Determine the [X, Y] coordinate at the center of the cell enclosing the given text.  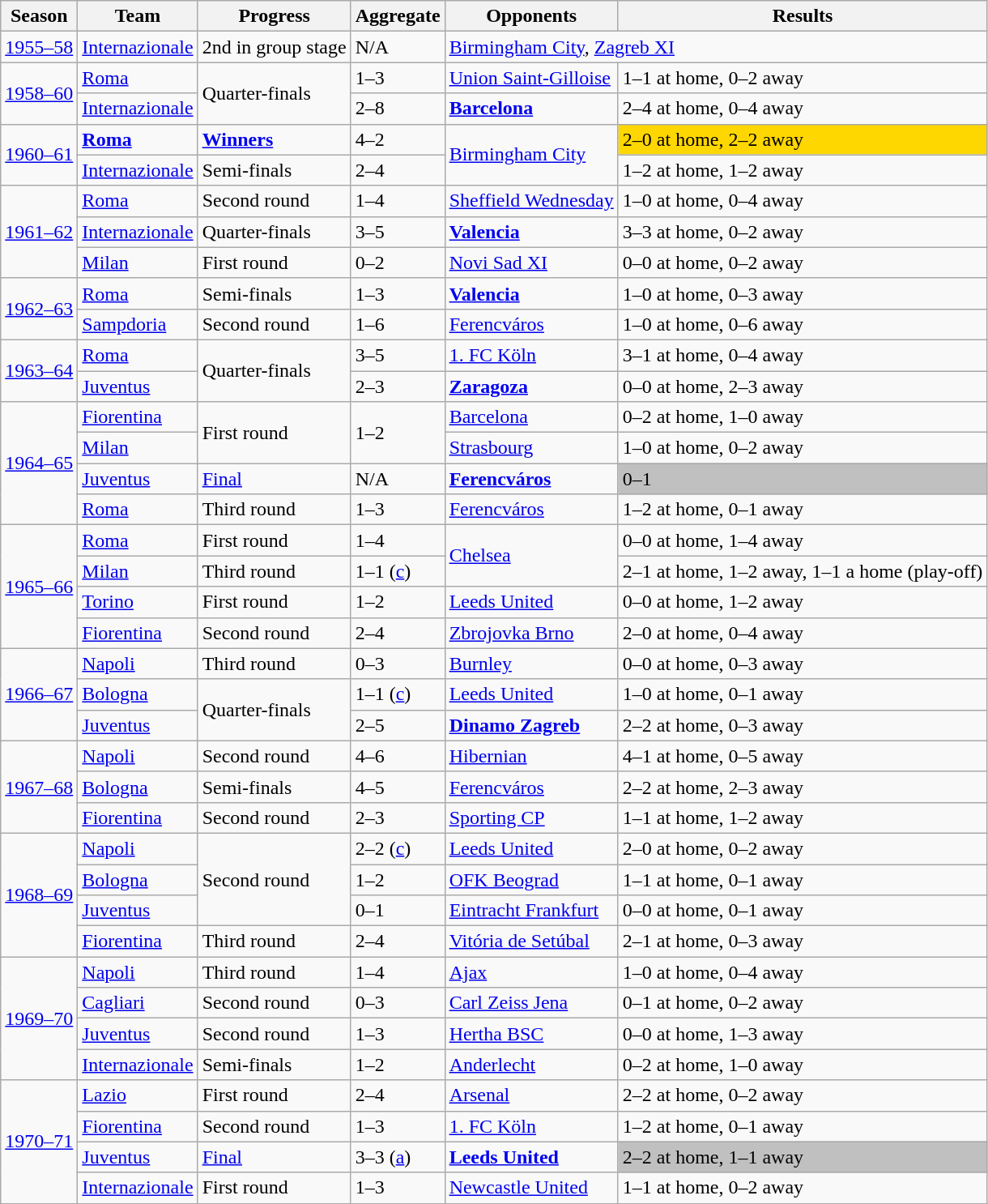
0–0 at home, 1–2 away [803, 602]
1961–62 [39, 232]
1955–58 [39, 47]
Newcastle United [531, 1188]
1–0 at home, 0–2 away [803, 448]
Chelsea [531, 556]
Birmingham City, Zagreb XI [716, 47]
Sporting CP [531, 818]
Burnley [531, 664]
OFK Beograd [531, 879]
0–2 [398, 263]
Ajax [531, 972]
Carl Zeiss Jena [531, 1003]
1964–65 [39, 463]
1–0 at home, 0–3 away [803, 293]
Birmingham City [531, 155]
Vitória de Setúbal [531, 941]
Sheffield Wednesday [531, 201]
Winners [274, 139]
Team [138, 16]
4–6 [398, 756]
Season [39, 16]
2–5 [398, 725]
0–0 at home, 2–3 away [803, 386]
Hibernian [531, 756]
Anderlecht [531, 1065]
2–2 (c) [398, 848]
1–0 at home, 0–1 away [803, 694]
2–8 [398, 109]
0–0 at home, 0–1 away [803, 911]
0–1 at home, 0–2 away [803, 1003]
1968–69 [39, 894]
Novi Sad XI [531, 263]
2–2 at home, 2–3 away [803, 787]
Union Saint-Gilloise [531, 78]
1–2 at home, 1–2 away [803, 170]
0–0 at home, 0–2 away [803, 263]
4–2 [398, 139]
0–0 at home, 0–3 away [803, 664]
2–0 at home, 0–4 away [803, 633]
1970–71 [39, 1142]
1–6 [398, 324]
2–1 at home, 1–2 away, 1–1 a home (play-off) [803, 571]
1969–70 [39, 1018]
Zbrojovka Brno [531, 633]
1–1 at home, 0–1 away [803, 879]
0–0 at home, 1–3 away [803, 1034]
Zaragoza [531, 386]
1963–64 [39, 370]
Dinamo Zagreb [531, 725]
1967–68 [39, 787]
1965–66 [39, 587]
Torino [138, 602]
1958–60 [39, 93]
2–2 at home, 0–3 away [803, 725]
Aggregate [398, 16]
3–1 at home, 0–4 away [803, 355]
4–5 [398, 787]
2nd in group stage [274, 47]
1962–63 [39, 309]
Sampdoria [138, 324]
Opponents [531, 16]
2–0 at home, 0–2 away [803, 848]
2–0 at home, 2–2 away [803, 139]
3–3 (a) [398, 1157]
Eintracht Frankfurt [531, 911]
Strasbourg [531, 448]
2–1 at home, 0–3 away [803, 941]
0–0 at home, 1–4 away [803, 540]
Results [803, 16]
3–3 at home, 0–2 away [803, 232]
1–1 at home, 1–2 away [803, 818]
Progress [274, 16]
1–0 at home, 0–6 away [803, 324]
1966–67 [39, 694]
1960–61 [39, 155]
Lazio [138, 1095]
2–4 at home, 0–4 away [803, 109]
2–2 at home, 0–2 away [803, 1095]
Cagliari [138, 1003]
Hertha BSC [531, 1034]
2–2 at home, 1–1 away [803, 1157]
4–1 at home, 0–5 away [803, 756]
Arsenal [531, 1095]
